For the text-containing cell, return its midpoint in [x, y] coordinate format. 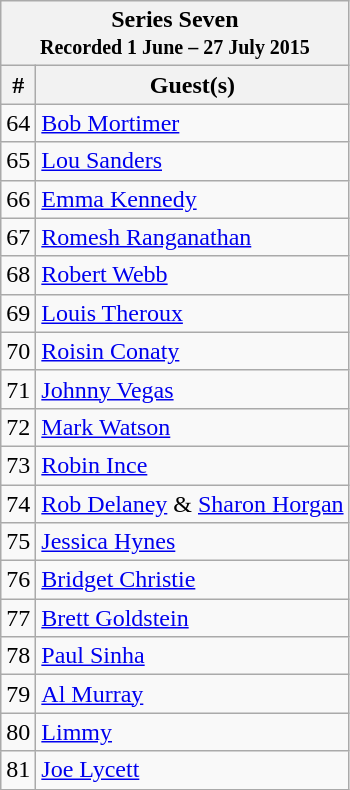
78 [18, 656]
Johnny Vegas [192, 389]
65 [18, 161]
Emma Kennedy [192, 199]
Mark Watson [192, 427]
72 [18, 427]
Robin Ince [192, 465]
75 [18, 542]
Series SevenRecorded 1 June – 27 July 2015 [175, 34]
# [18, 85]
76 [18, 580]
Joe Lycett [192, 770]
66 [18, 199]
70 [18, 351]
69 [18, 313]
Limmy [192, 732]
74 [18, 503]
Bridget Christie [192, 580]
80 [18, 732]
Bob Mortimer [192, 123]
Jessica Hynes [192, 542]
81 [18, 770]
64 [18, 123]
Paul Sinha [192, 656]
Guest(s) [192, 85]
67 [18, 237]
79 [18, 694]
Al Murray [192, 694]
73 [18, 465]
77 [18, 618]
Rob Delaney & Sharon Horgan [192, 503]
71 [18, 389]
Romesh Ranganathan [192, 237]
68 [18, 275]
Robert Webb [192, 275]
Brett Goldstein [192, 618]
Louis Theroux [192, 313]
Lou Sanders [192, 161]
Roisin Conaty [192, 351]
